Detect which cell encompasses the target text, then output its [x, y] center coordinate. 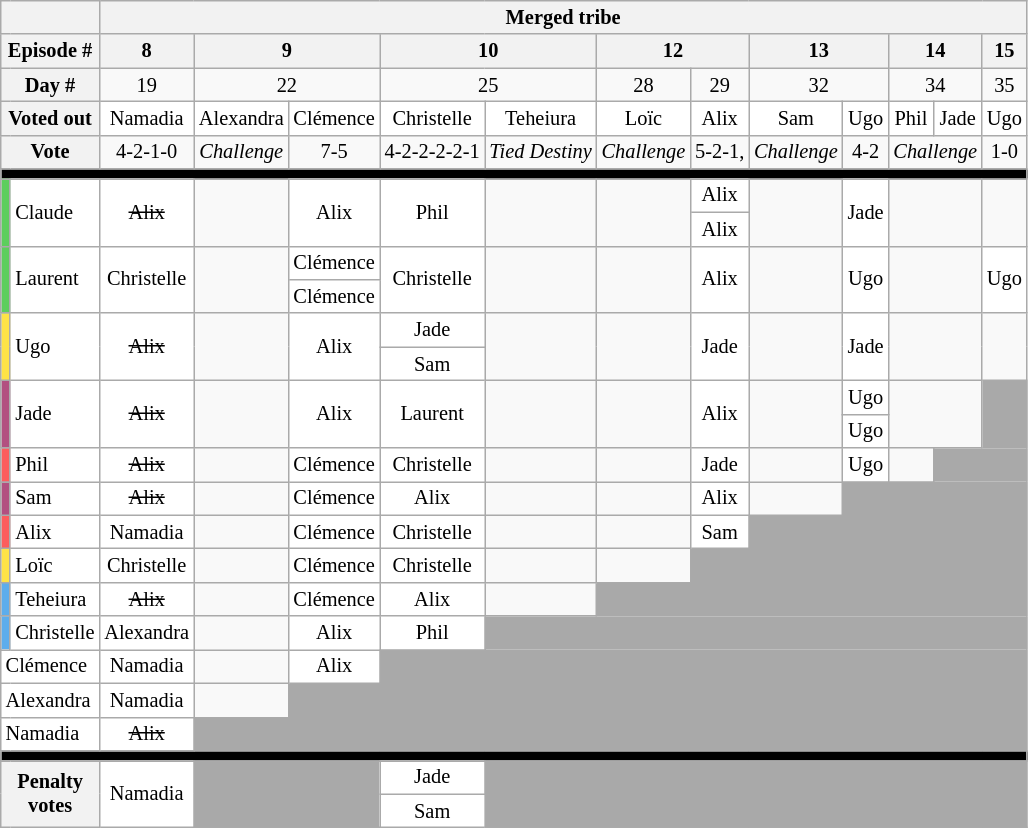
Tied Destiny [541, 152]
25 [488, 85]
8 [146, 51]
4-2-2-2-2-1 [432, 152]
29 [720, 85]
22 [287, 85]
Merged tribe [562, 17]
34 [934, 85]
10 [488, 51]
32 [818, 85]
5-2-1, [720, 152]
7-5 [334, 152]
9 [287, 51]
Claude [54, 212]
35 [1004, 85]
1-0 [1004, 152]
19 [146, 85]
28 [644, 85]
Episode # [50, 51]
4-2-1-0 [146, 152]
14 [934, 51]
Vote [50, 152]
12 [673, 51]
Day # [50, 85]
15 [1004, 51]
4-2 [866, 152]
Penaltyvotes [50, 794]
Voted out [50, 118]
13 [818, 51]
